Pinpoint the cell where the given text exists, returning its [X, Y] midpoint coordinate. 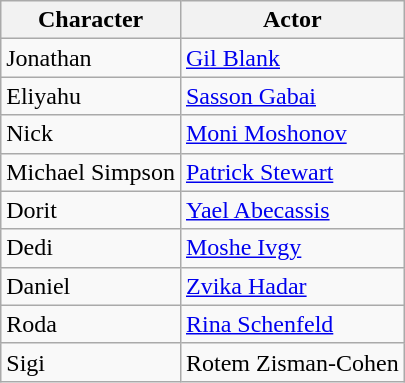
Dedi [91, 248]
Gil Blank [292, 58]
Zvika Hadar [292, 286]
Michael Simpson [91, 172]
Yael Abecassis [292, 210]
Dorit [91, 210]
Patrick Stewart [292, 172]
Actor [292, 20]
Eliyahu [91, 96]
Rina Schenfeld [292, 324]
Sasson Gabai [292, 96]
Sigi [91, 362]
Jonathan [91, 58]
Moni Moshonov [292, 134]
Moshe Ivgy [292, 248]
Character [91, 20]
Rotem Zisman-Cohen [292, 362]
Nick [91, 134]
Roda [91, 324]
Daniel [91, 286]
